Return [x, y] of the center of cell containing provided text 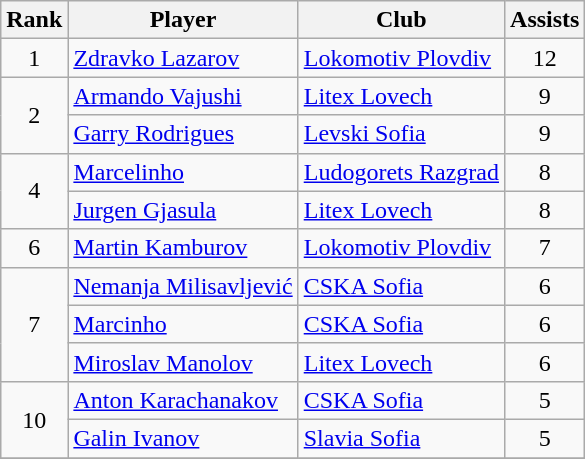
Ludogorets Razgrad [401, 172]
Armando Vajushi [183, 96]
Levski Sofia [401, 134]
Jurgen Gjasula [183, 210]
Miroslav Manolov [183, 362]
Rank [34, 20]
Assists [545, 20]
Club [401, 20]
Marcinho [183, 324]
Martin Kamburov [183, 248]
4 [34, 191]
Player [183, 20]
Garry Rodrigues [183, 134]
10 [34, 419]
12 [545, 58]
2 [34, 115]
Zdravko Lazarov [183, 58]
Nemanja Milisavljević [183, 286]
Galin Ivanov [183, 438]
Marcelinho [183, 172]
Anton Karachanakov [183, 400]
Slavia Sofia [401, 438]
1 [34, 58]
